Search for the cell housing the specified text and yield its [X, Y] center coordinate. 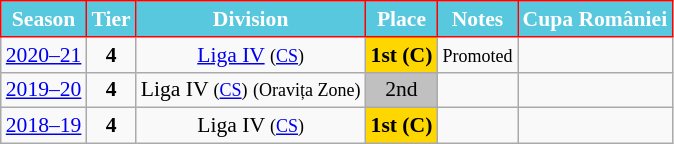
2020–21 [44, 55]
Promoted [477, 55]
Liga IV (CS) (Oravița Zone) [251, 90]
2nd [402, 90]
Division [251, 19]
Notes [477, 19]
2019–20 [44, 90]
Tier [110, 19]
Place [402, 19]
2018–19 [44, 126]
Cupa României [596, 19]
Season [44, 19]
